Pinpoint the cell where the given text exists, returning its (X, Y) midpoint coordinate. 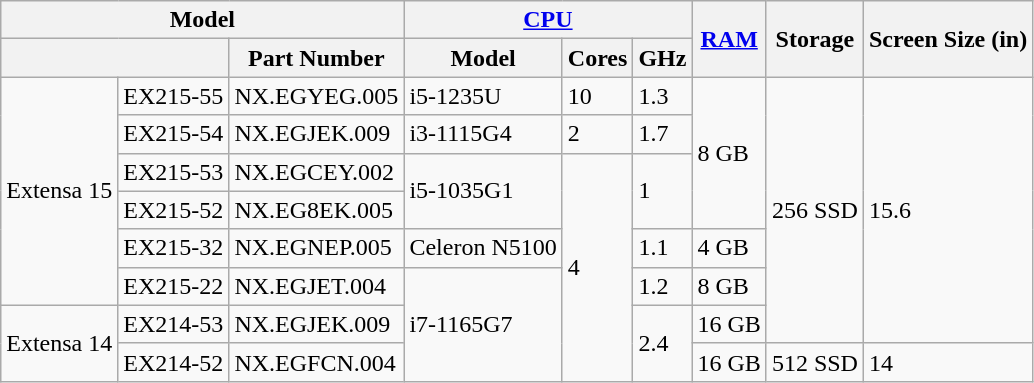
Part Number (316, 58)
EX215-54 (174, 134)
NX.EGFCN.004 (316, 362)
CPU (548, 20)
EX215-53 (174, 172)
1.3 (662, 96)
Extensa 15 (60, 191)
EX215-55 (174, 96)
EX214-52 (174, 362)
4 GB (729, 248)
Cores (598, 58)
NX.EGCEY.002 (316, 172)
Extensa 14 (60, 343)
256 SSD (814, 210)
1.7 (662, 134)
Celeron N5100 (483, 248)
EX214-53 (174, 324)
i7-1165G7 (483, 324)
10 (598, 96)
4 (598, 267)
EX215-52 (174, 210)
i5-1235U (483, 96)
15.6 (948, 210)
2 (598, 134)
NX.EGJET.004 (316, 286)
Storage (814, 39)
NX.EG8EK.005 (316, 210)
512 SSD (814, 362)
2.4 (662, 343)
1 (662, 191)
i3-1115G4 (483, 134)
NX.EGNEP.005 (316, 248)
EX215-22 (174, 286)
1.1 (662, 248)
EX215-32 (174, 248)
14 (948, 362)
Screen Size (in) (948, 39)
1.2 (662, 286)
GHz (662, 58)
RAM (729, 39)
i5-1035G1 (483, 191)
NX.EGYEG.005 (316, 96)
